Capture the cell that displays the provided text and extract its [x, y] central coordinate. 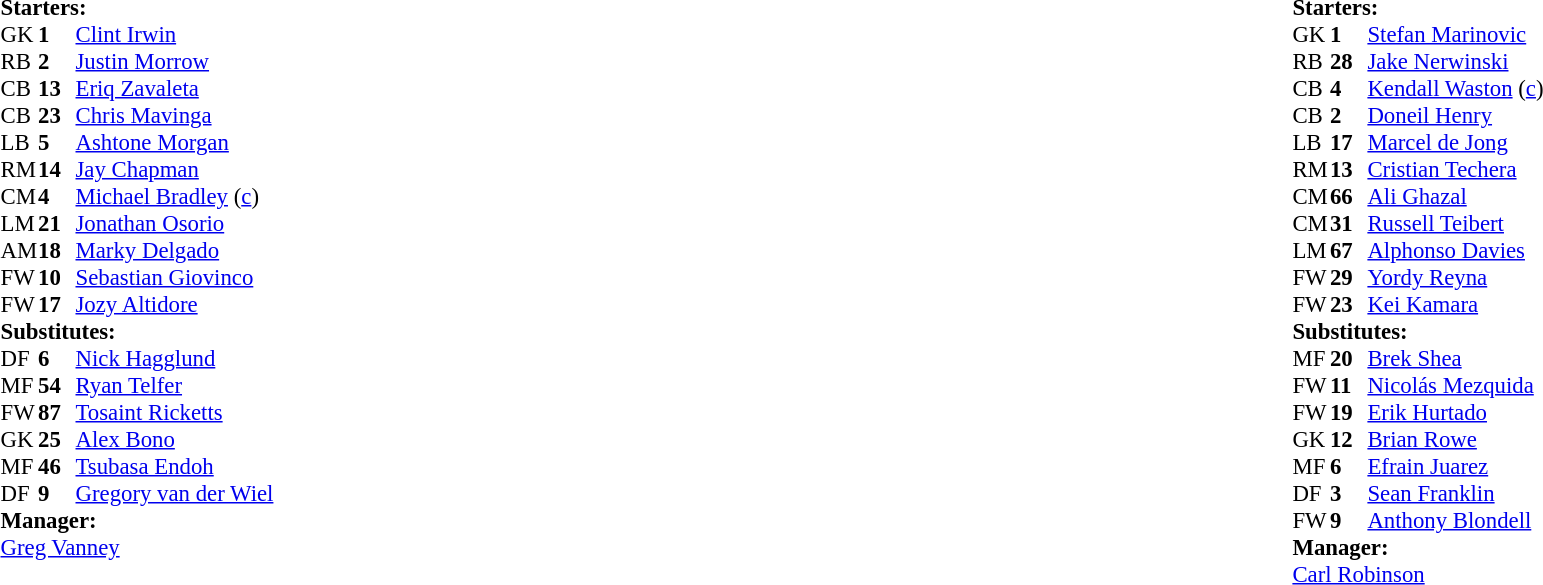
18 [57, 250]
Yordy Reyna [1455, 278]
14 [57, 170]
Cristian Techera [1455, 170]
Marky Delgado [175, 250]
Nicolás Mezquida [1455, 386]
87 [57, 412]
Jonathan Osorio [175, 224]
Chris Mavinga [175, 116]
31 [1349, 224]
46 [57, 466]
5 [57, 142]
Marcel de Jong [1455, 142]
Tsubasa Endoh [175, 466]
Jozy Altidore [175, 304]
Kei Kamara [1455, 304]
25 [57, 440]
Stefan Marinovic [1455, 34]
66 [1349, 196]
Brek Shea [1455, 358]
Manager: Greg Vanney [136, 533]
Alphonso Davies [1455, 250]
3 [1349, 494]
AM [19, 250]
Tosaint Ricketts [175, 412]
67 [1349, 250]
Anthony Blondell [1455, 520]
Eriq Zavaleta [175, 88]
19 [1349, 412]
Alex Bono [175, 440]
29 [1349, 278]
Efrain Juarez [1455, 466]
Jake Nerwinski [1455, 62]
Kendall Waston (c) [1455, 88]
10 [57, 278]
Doneil Henry [1455, 116]
Sean Franklin [1455, 494]
20 [1349, 358]
Ali Ghazal [1455, 196]
Sebastian Giovinco [175, 278]
Ryan Telfer [175, 386]
Clint Irwin [175, 34]
21 [57, 224]
Russell Teibert [1455, 224]
Justin Morrow [175, 62]
54 [57, 386]
Brian Rowe [1455, 440]
Michael Bradley (c) [175, 196]
Nick Hagglund [175, 358]
12 [1349, 440]
Jay Chapman [175, 170]
11 [1349, 386]
28 [1349, 62]
Erik Hurtado [1455, 412]
Ashtone Morgan [175, 142]
Gregory van der Wiel [175, 494]
